Identify which cell holds the provided text, then report its [X, Y] central coordinate. 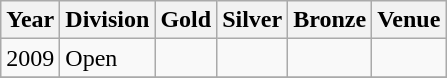
Bronze [330, 20]
Silver [252, 20]
Venue [409, 20]
Open [108, 58]
2009 [30, 58]
Gold [186, 20]
Year [30, 20]
Division [108, 20]
